Output the (x, y) coordinate of the center of the cell containing the given text.  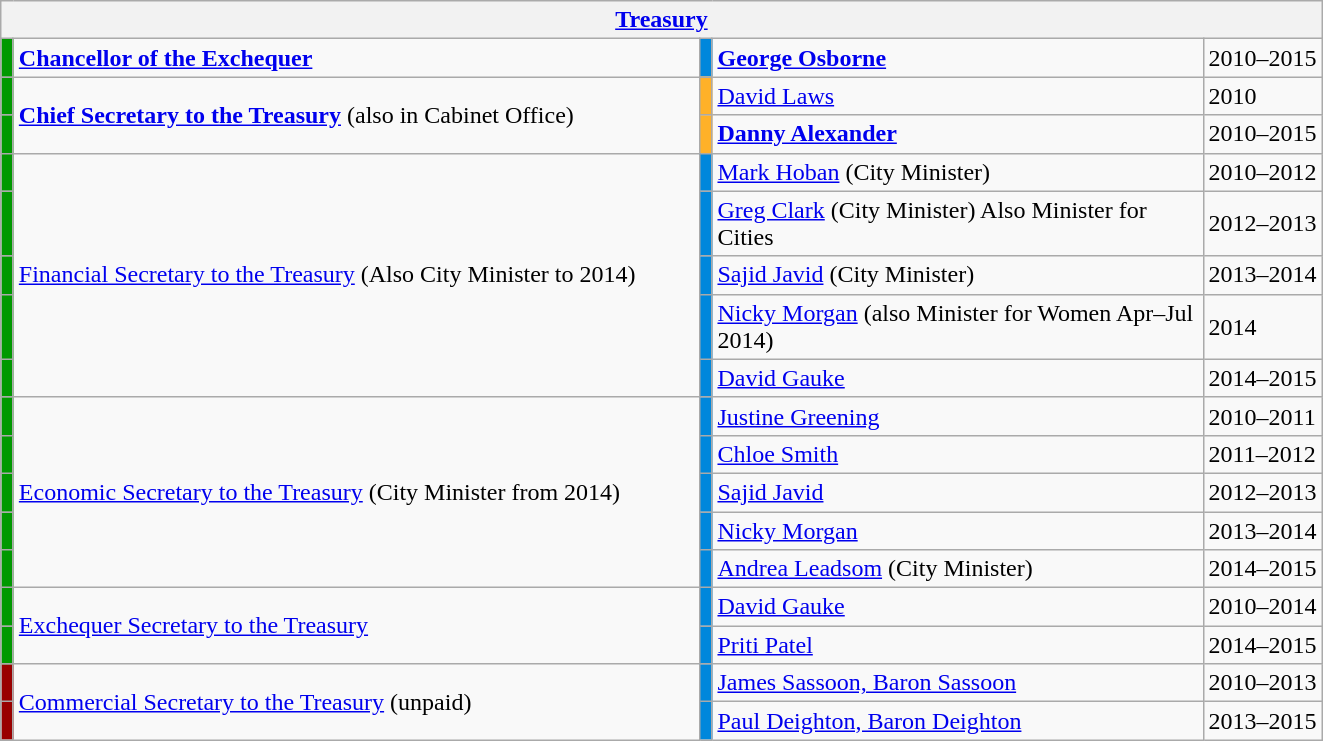
Danny Alexander (958, 134)
Nicky Morgan (also Minister for Women Apr–Jul 2014) (958, 326)
Sajid Javid (City Minister) (958, 275)
George Osborne (958, 58)
Commercial Secretary to the Treasury (unpaid) (356, 702)
2013–2015 (1262, 721)
David Laws (958, 96)
Mark Hoban (City Minister) (958, 172)
Chancellor of the Exchequer (356, 58)
Priti Patel (958, 645)
2011–2012 (1262, 454)
Justine Greening (958, 416)
2010–2013 (1262, 683)
Sajid Javid (958, 492)
Paul Deighton, Baron Deighton (958, 721)
Chloe Smith (958, 454)
Economic Secretary to the Treasury (City Minister from 2014) (356, 492)
Greg Clark (City Minister) Also Minister for Cities (958, 224)
2010–2011 (1262, 416)
2010 (1262, 96)
2014 (1262, 326)
Treasury (662, 20)
Chief Secretary to the Treasury (also in Cabinet Office) (356, 115)
Andrea Leadsom (City Minister) (958, 569)
James Sassoon, Baron Sassoon (958, 683)
Nicky Morgan (958, 531)
2010–2014 (1262, 607)
Exchequer Secretary to the Treasury (356, 626)
2010–2012 (1262, 172)
Financial Secretary to the Treasury (Also City Minister to 2014) (356, 275)
